Determine the [x, y] coordinate at the center of the cell enclosing the given text.  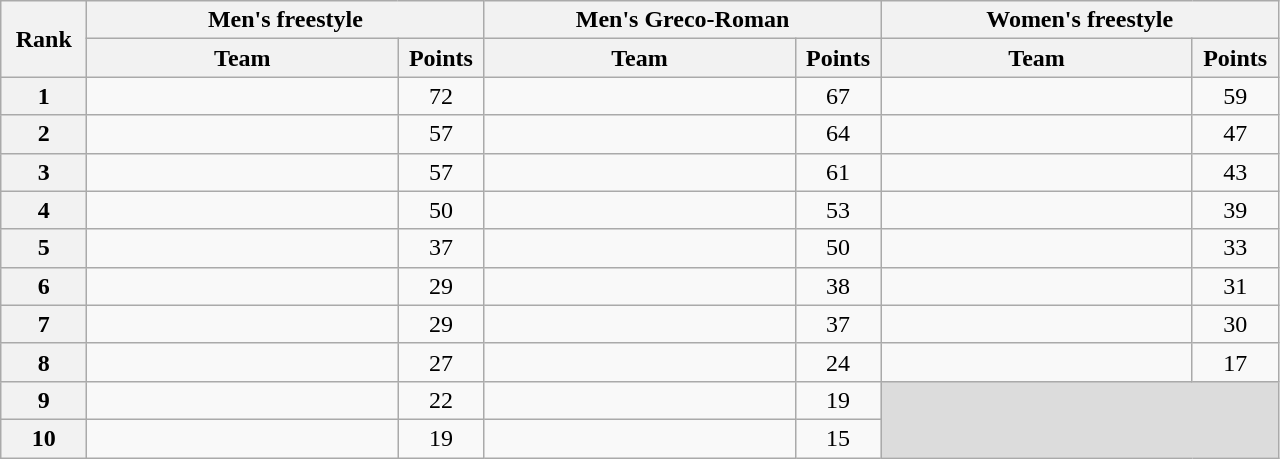
2 [44, 134]
39 [1235, 210]
43 [1235, 172]
9 [44, 400]
Women's freestyle [1080, 20]
72 [441, 96]
4 [44, 210]
3 [44, 172]
67 [838, 96]
Men's Greco-Roman [682, 20]
6 [44, 286]
22 [441, 400]
27 [441, 362]
61 [838, 172]
59 [1235, 96]
30 [1235, 324]
Men's freestyle [286, 20]
24 [838, 362]
8 [44, 362]
17 [1235, 362]
10 [44, 438]
Rank [44, 39]
7 [44, 324]
33 [1235, 248]
64 [838, 134]
47 [1235, 134]
38 [838, 286]
15 [838, 438]
1 [44, 96]
31 [1235, 286]
53 [838, 210]
5 [44, 248]
